For the text-containing cell, return its midpoint in (x, y) coordinate format. 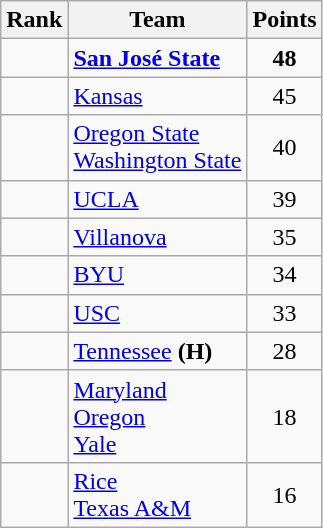
28 (284, 351)
MarylandOregonYale (158, 416)
18 (284, 416)
Villanova (158, 237)
45 (284, 96)
Oregon StateWashington State (158, 148)
34 (284, 275)
Kansas (158, 96)
Tennessee (H) (158, 351)
BYU (158, 275)
Points (284, 20)
Rank (34, 20)
San José State (158, 58)
35 (284, 237)
48 (284, 58)
RiceTexas A&M (158, 494)
39 (284, 199)
33 (284, 313)
16 (284, 494)
USC (158, 313)
40 (284, 148)
UCLA (158, 199)
Team (158, 20)
